Provide the [X, Y] coordinate of the cell's center where the given text is located.  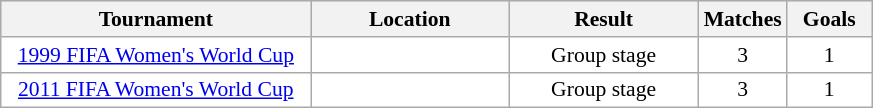
1999 FIFA Women's World Cup [156, 55]
Goals [830, 19]
2011 FIFA Women's World Cup [156, 90]
Result [603, 19]
Tournament [156, 19]
Matches [743, 19]
Location [410, 19]
